Provide the (x, y) coordinate of the cell's center where the given text is located.  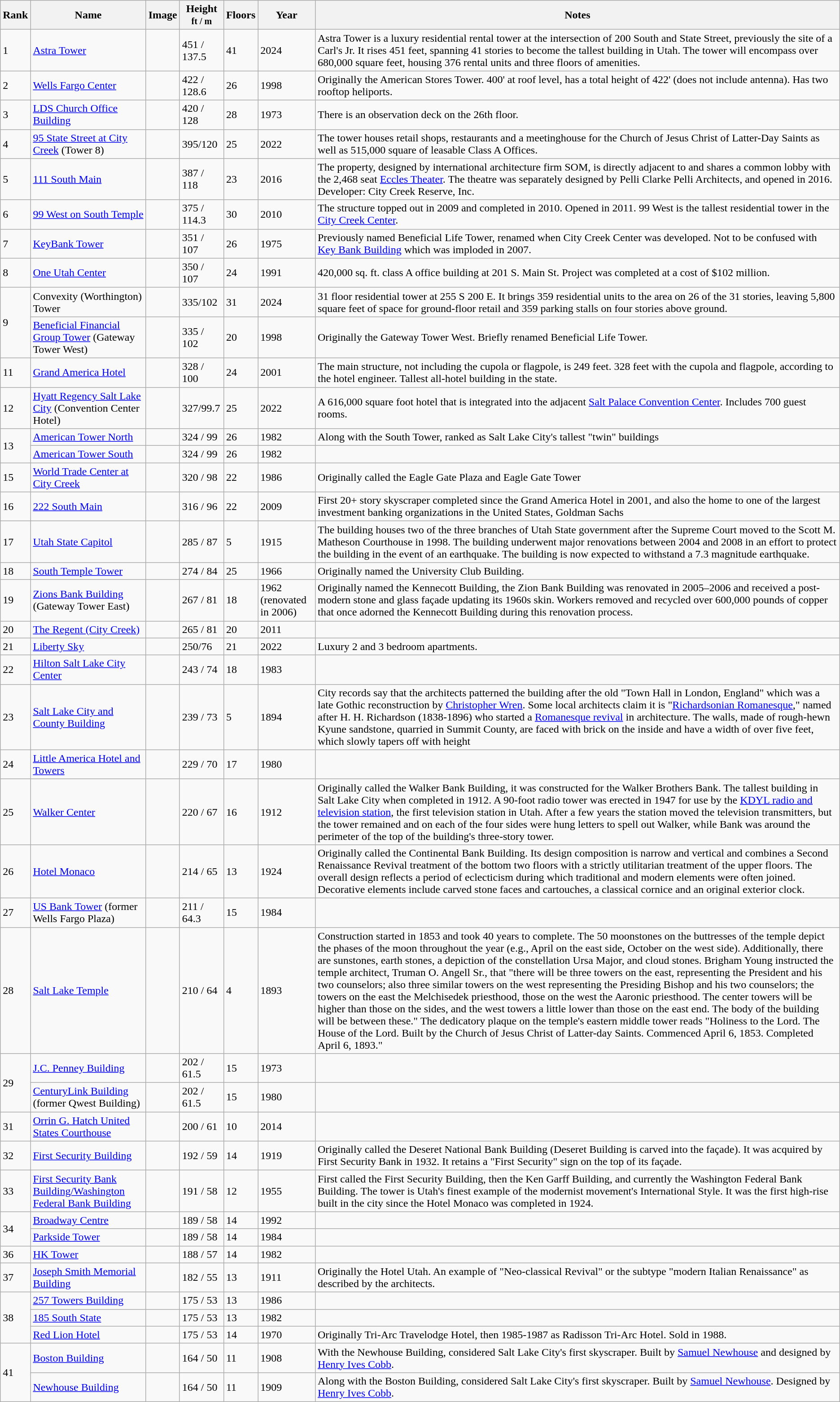
Originally the Hotel Utah. An example of "Neo-classical Revival" or the subtype "modern Italian Renaissance" as described by the architects. (577, 1278)
Luxury 2 and 3 bedroom apartments. (577, 646)
Red Lion Hotel (88, 1335)
Joseph Smith Memorial Building (88, 1278)
229 / 70 (201, 764)
First Security Building (88, 1156)
1893 (287, 990)
Floors (241, 15)
Little America Hotel and Towers (88, 764)
Salt Lake City and County Building (88, 717)
There is an observation deck on the 26th floor. (577, 115)
316 / 96 (201, 506)
192 / 59 (201, 1156)
1991 (287, 273)
Parkside Tower (88, 1237)
Convexity (Worthington) Tower (88, 302)
34 (15, 1229)
8 (15, 273)
335 / 102 (201, 337)
274 / 84 (201, 571)
1962 (renovated in 2006) (287, 600)
335/102 (201, 302)
Walker Center (88, 812)
182 / 55 (201, 1278)
With the Newhouse Building, considered Salt Lake City's first skyscraper. Built by Samuel Newhouse and designed by Henry Ives Cobb. (577, 1358)
27 (15, 912)
33 (15, 1191)
38 (15, 1318)
36 (15, 1254)
Grand America Hotel (88, 373)
3 (15, 115)
327/99.7 (201, 408)
200 / 61 (201, 1127)
32 (15, 1156)
Hotel Monaco (88, 871)
451 / 137.5 (201, 50)
Astra Tower (88, 50)
220 / 67 (201, 812)
257 Towers Building (88, 1301)
2011 (287, 629)
188 / 57 (201, 1254)
214 / 65 (201, 871)
Originally Tri-Arc Travelodge Hotel, then 1985-1987 as Radisson Tri-Arc Hotel. Sold in 1988. (577, 1335)
10 (241, 1127)
250/76 (201, 646)
Along with the Boston Building, considered Salt Lake City's first skyscraper. Built by Samuel Newhouse. Designed by Henry Ives Cobb. (577, 1387)
7 (15, 243)
239 / 73 (201, 717)
Image (162, 15)
CenturyLink Building (former Qwest Building) (88, 1097)
1983 (287, 670)
185 South State (88, 1318)
1919 (287, 1156)
American Tower North (88, 437)
1975 (287, 243)
Orrin G. Hatch United States Courthouse (88, 1127)
Newhouse Building (88, 1387)
HK Tower (88, 1254)
A 616,000 square foot hotel that is integrated into the adjacent Salt Palace Convention Center. Includes 700 guest rooms. (577, 408)
1992 (287, 1220)
395/120 (201, 144)
Salt Lake Temple (88, 990)
9 (15, 322)
2001 (287, 373)
Hilton Salt Lake City Center (88, 670)
Rank (15, 15)
Wells Fargo Center (88, 85)
Originally the American Stores Tower. 400' at roof level, has a total height of 422' (does not include antenna). Has two rooftop heliports. (577, 85)
375 / 114.3 (201, 215)
Heightft / m (201, 15)
420,000 sq. ft. class A office building at 201 S. Main St. Project was completed at a cost of $102 million. (577, 273)
19 (15, 600)
2010 (287, 215)
Name (88, 15)
2014 (287, 1127)
Boston Building (88, 1358)
American Tower South (88, 454)
Liberty Sky (88, 646)
Broadway Centre (88, 1220)
J.C. Penney Building (88, 1068)
320 / 98 (201, 478)
1915 (287, 542)
422 / 128.6 (201, 85)
1966 (287, 571)
KeyBank Tower (88, 243)
1924 (287, 871)
243 / 74 (201, 670)
95 State Street at City Creek (Tower 8) (88, 144)
1894 (287, 717)
2016 (287, 179)
267 / 81 (201, 600)
LDS Church Office Building (88, 115)
1908 (287, 1358)
1909 (287, 1387)
1970 (287, 1335)
Beneficial Financial Group Tower (Gateway Tower West) (88, 337)
Hyatt Regency Salt Lake City (Convention Center Hotel) (88, 408)
387 / 118 (201, 179)
Originally named the University Club Building. (577, 571)
111 South Main (88, 179)
350 / 107 (201, 273)
Originally called the Eagle Gate Plaza and Eagle Gate Tower (577, 478)
30 (241, 215)
World Trade Center at City Creek (88, 478)
2009 (287, 506)
99 West on South Temple (88, 215)
Originally the Gateway Tower West. Briefly renamed Beneficial Life Tower. (577, 337)
265 / 81 (201, 629)
222 South Main (88, 506)
One Utah Center (88, 273)
285 / 87 (201, 542)
1955 (287, 1191)
Along with the South Tower, ranked as Salt Lake City's tallest "twin" buildings (577, 437)
Notes (577, 15)
328 / 100 (201, 373)
Year (287, 15)
29 (15, 1083)
2 (15, 85)
37 (15, 1278)
211 / 64.3 (201, 912)
South Temple Tower (88, 571)
6 (15, 215)
351 / 107 (201, 243)
Zions Bank Building (Gateway Tower East) (88, 600)
420 / 128 (201, 115)
210 / 64 (201, 990)
1912 (287, 812)
1 (15, 50)
1911 (287, 1278)
First Security Bank Building/Washington Federal Bank Building (88, 1191)
191 / 58 (201, 1191)
Utah State Capitol (88, 542)
US Bank Tower (former Wells Fargo Plaza) (88, 912)
The Regent (City Creek) (88, 629)
The structure topped out in 2009 and completed in 2010. Opened in 2011. 99 West is the tallest residential tower in the City Creek Center. (577, 215)
